Search for the cell housing the specified text and yield its (X, Y) center coordinate. 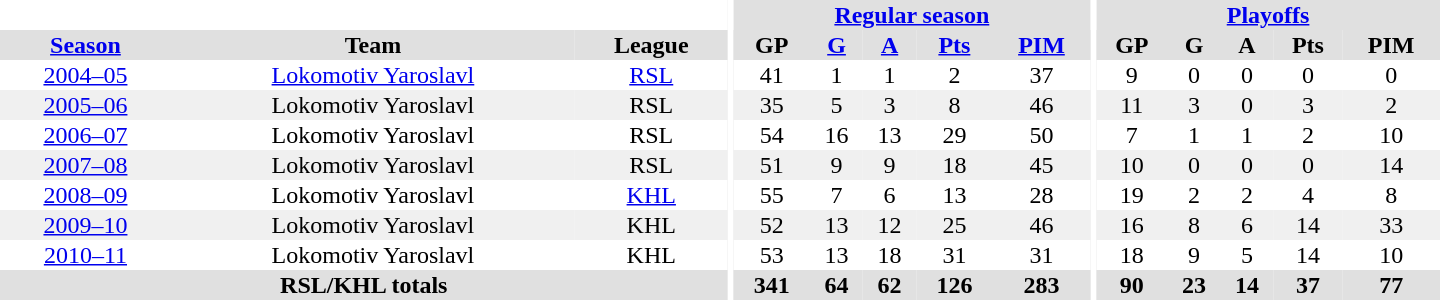
126 (954, 285)
Regular season (912, 15)
45 (1042, 165)
23 (1194, 285)
2010–11 (86, 255)
35 (772, 105)
33 (1391, 225)
2007–08 (86, 165)
29 (954, 135)
77 (1391, 285)
2004–05 (86, 75)
64 (836, 285)
RSL/KHL totals (364, 285)
50 (1042, 135)
341 (772, 285)
90 (1132, 285)
Team (373, 45)
54 (772, 135)
12 (890, 225)
2008–09 (86, 195)
4 (1308, 195)
62 (890, 285)
51 (772, 165)
55 (772, 195)
2005–06 (86, 105)
28 (1042, 195)
Season (86, 45)
2009–10 (86, 225)
52 (772, 225)
53 (772, 255)
Playoffs (1268, 15)
11 (1132, 105)
283 (1042, 285)
2006–07 (86, 135)
41 (772, 75)
25 (954, 225)
19 (1132, 195)
League (652, 45)
